Output the (x, y) coordinate of the center of the cell containing the given text.  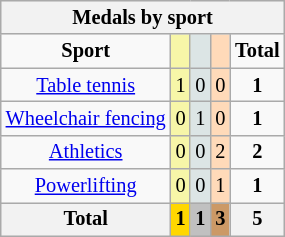
Medals by sport (143, 17)
Powerlifting (86, 186)
Wheelchair fencing (86, 118)
Athletics (86, 152)
3 (220, 219)
5 (257, 219)
Sport (86, 51)
Table tennis (86, 85)
